Detect which cell encompasses the target text, then output its [x, y] center coordinate. 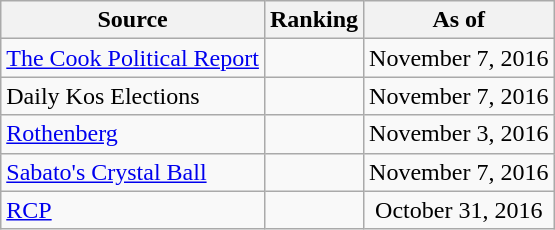
Daily Kos Elections [133, 96]
Sabato's Crystal Ball [133, 172]
RCP [133, 210]
November 3, 2016 [459, 134]
Rothenberg [133, 134]
Ranking [314, 20]
October 31, 2016 [459, 210]
The Cook Political Report [133, 58]
Source [133, 20]
As of [459, 20]
